Output the (x, y) coordinate of the center of the cell containing the given text.  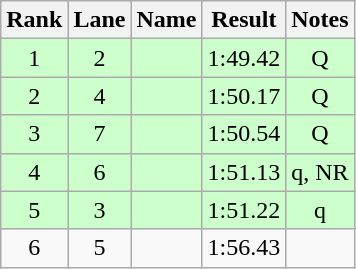
Lane (100, 20)
Name (166, 20)
q (320, 210)
Notes (320, 20)
Rank (34, 20)
1:51.22 (244, 210)
q, NR (320, 172)
1 (34, 58)
1:50.17 (244, 96)
Result (244, 20)
1:56.43 (244, 248)
1:50.54 (244, 134)
1:49.42 (244, 58)
7 (100, 134)
1:51.13 (244, 172)
